Provide the (x, y) coordinate of the cell's center where the given text is located.  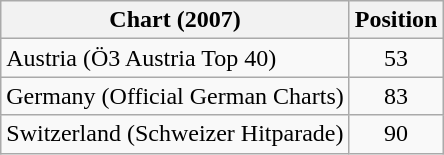
Chart (2007) (175, 20)
Austria (Ö3 Austria Top 40) (175, 58)
Position (396, 20)
Switzerland (Schweizer Hitparade) (175, 134)
Germany (Official German Charts) (175, 96)
83 (396, 96)
53 (396, 58)
90 (396, 134)
